Capture the cell that displays the provided text and extract its (x, y) central coordinate. 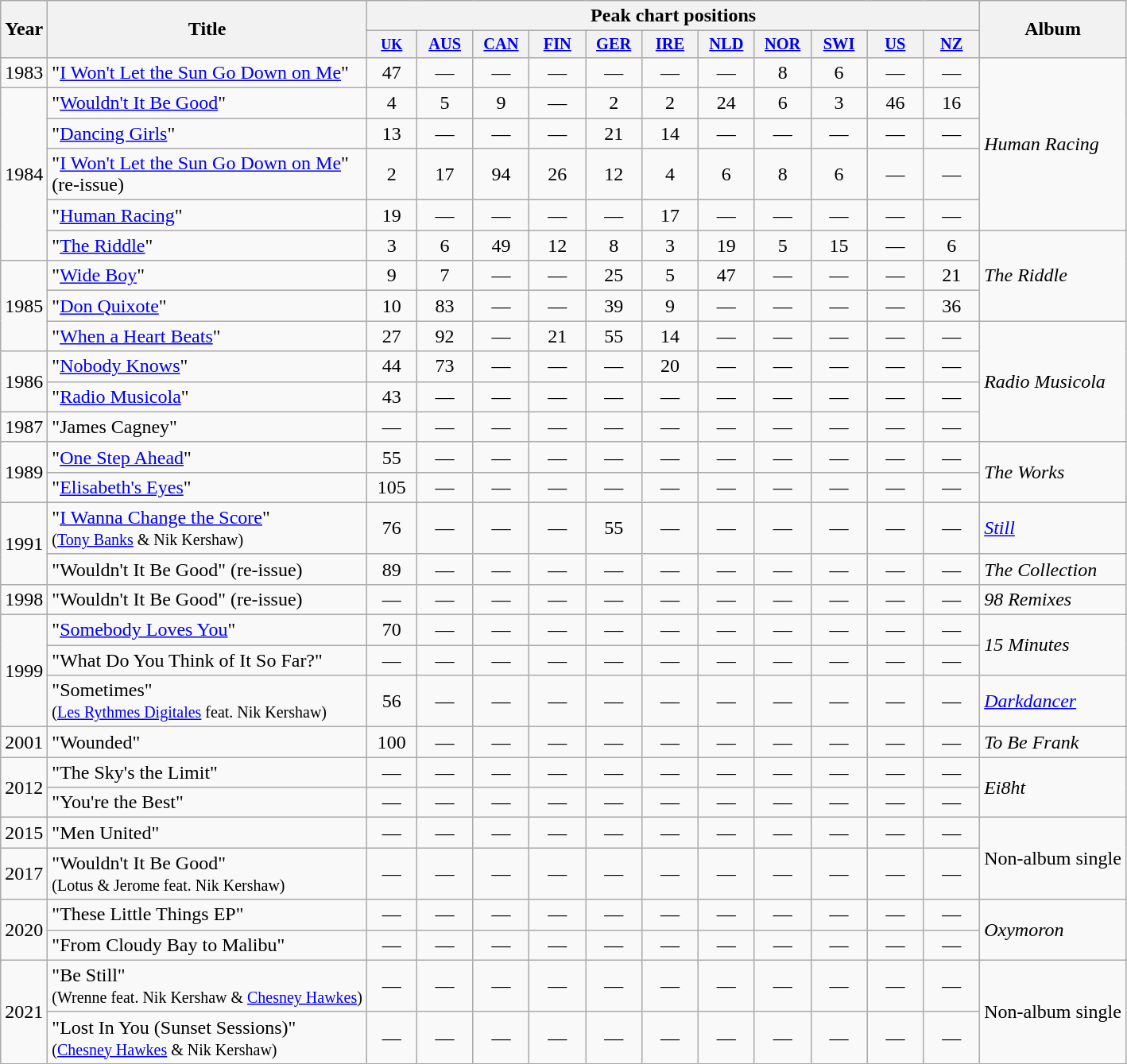
44 (391, 366)
27 (391, 336)
73 (445, 366)
46 (895, 103)
"Wouldn't It Be Good"(Lotus & Jerome feat. Nik Kershaw) (207, 874)
"From Cloudy Bay to Malibu" (207, 945)
AUS (445, 44)
2015 (24, 833)
The Works (1053, 472)
92 (445, 336)
Album (1053, 29)
Still (1053, 528)
FIN (558, 44)
"Radio Musicola" (207, 397)
1991 (24, 544)
1984 (24, 175)
Peak chart positions (672, 16)
UK (391, 44)
"I Won't Let the Sun Go Down on Me" (207, 72)
2001 (24, 742)
The Riddle (1053, 276)
NLD (726, 44)
"Somebody Loves You" (207, 630)
76 (391, 528)
GER (614, 44)
26 (558, 175)
"Men United" (207, 833)
1985 (24, 306)
"When a Heart Beats" (207, 336)
Human Racing (1053, 143)
36 (952, 306)
"One Step Ahead" (207, 457)
"Don Quixote" (207, 306)
16 (952, 103)
"You're the Best" (207, 803)
"Human Racing" (207, 215)
To Be Frank (1053, 742)
"What Do You Think of It So Far?" (207, 660)
"I Won't Let the Sun Go Down on Me"(re-issue) (207, 175)
1983 (24, 72)
70 (391, 630)
Darkdancer (1053, 701)
"These Little Things EP" (207, 915)
NZ (952, 44)
89 (391, 569)
100 (391, 742)
"I Wanna Change the Score"(Tony Banks & Nik Kershaw) (207, 528)
SWI (839, 44)
105 (391, 487)
15 Minutes (1053, 645)
"James Cagney" (207, 427)
"Be Still"(Wrenne feat. Nik Kershaw & Chesney Hawkes) (207, 985)
1986 (24, 381)
"Wounded" (207, 742)
2020 (24, 930)
83 (445, 306)
98 Remixes (1053, 599)
"Wide Boy" (207, 276)
Title (207, 29)
IRE (671, 44)
1999 (24, 671)
2017 (24, 874)
Year (24, 29)
The Collection (1053, 569)
Ei8ht (1053, 787)
15 (839, 246)
"The Sky's the Limit" (207, 772)
10 (391, 306)
7 (445, 276)
NOR (782, 44)
US (895, 44)
2021 (24, 1012)
"Dancing Girls" (207, 133)
56 (391, 701)
49 (501, 246)
Oxymoron (1053, 930)
43 (391, 397)
1998 (24, 599)
39 (614, 306)
94 (501, 175)
2012 (24, 787)
24 (726, 103)
1987 (24, 427)
"Sometimes"(Les Rythmes Digitales feat. Nik Kershaw) (207, 701)
1989 (24, 472)
"Nobody Knows" (207, 366)
13 (391, 133)
"Lost In You (Sunset Sessions)"(Chesney Hawkes & Nik Kershaw) (207, 1038)
CAN (501, 44)
"Elisabeth's Eyes" (207, 487)
"The Riddle" (207, 246)
20 (671, 366)
25 (614, 276)
"Wouldn't It Be Good" (207, 103)
Radio Musicola (1053, 381)
